Extract the [X, Y] coordinate from the center of the cell holding the provided text.  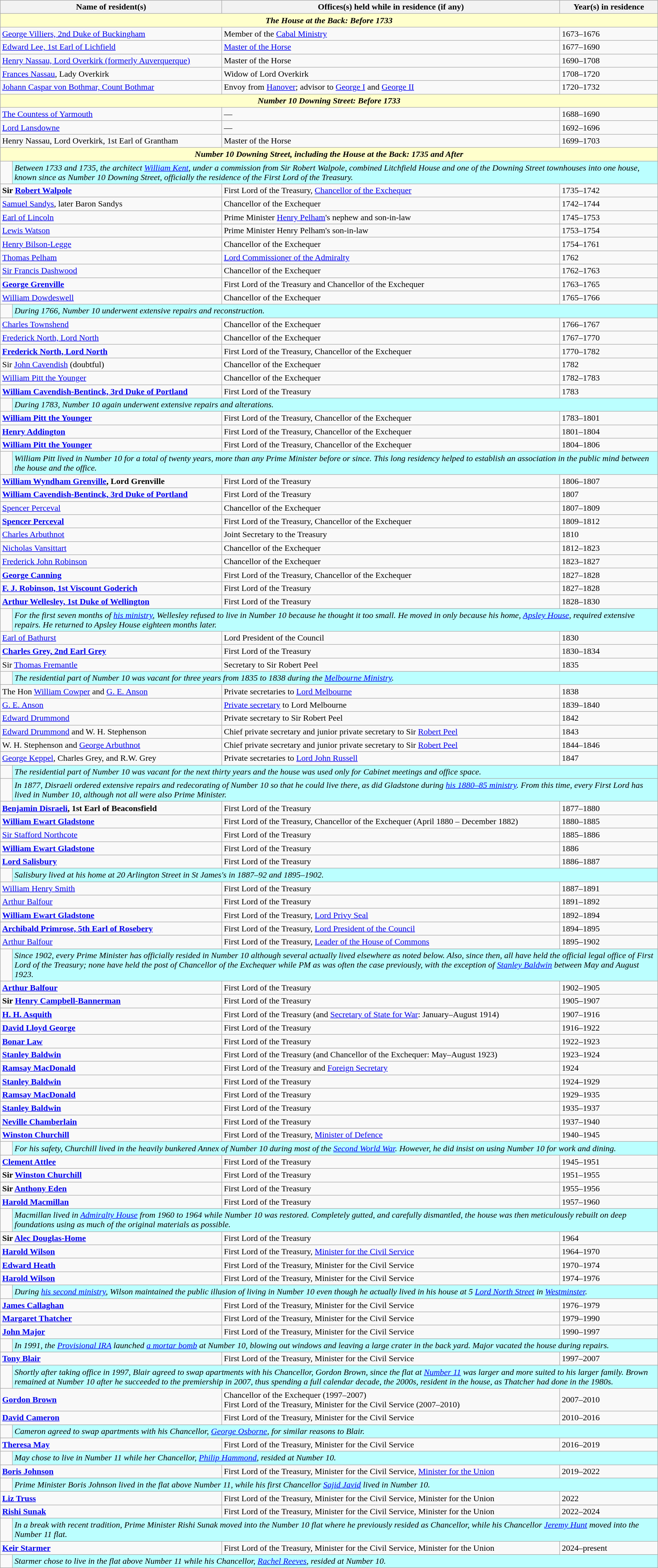
1844–1846 [609, 745]
Private secretary to Lord Melbourne [391, 705]
Neville Chamberlain [111, 1122]
1924 [609, 1068]
Offices(s) held while in residence (if any) [391, 7]
Private secretary to Sir Robert Peel [391, 718]
During 1783, Number 10 again underwent extensive repairs and alterations. [335, 405]
George Canning [111, 575]
George Villiers, 2nd Duke of Buckingham [111, 34]
Prime Minister Henry Pelham's son-in-law [391, 231]
1902–1905 [609, 988]
Lord Lansdowne [111, 127]
Secretary to Sir Robert Peel [391, 665]
W. H. Stephenson and George Arbuthnot [111, 745]
Lewis Watson [111, 231]
Private secretaries to Lord John Russell [391, 758]
First Lord of the Treasury, Minister of Defence [391, 1135]
1810 [609, 535]
James Callaghan [111, 1305]
1895–1902 [609, 942]
1828–1830 [609, 601]
Lord President of the Council [391, 638]
1905–1907 [609, 1001]
1677–1690 [609, 47]
Henry Addington [111, 432]
First Lord of the Treasury, Lord President of the Council [391, 929]
Thomas Pelham [111, 257]
First Lord of the Treasury, Chancellor of the Exchequer (April 1880 – December 1882) [391, 821]
During 1766, Number 10 underwent extensive repairs and reconstruction. [335, 311]
2019–2022 [609, 1471]
Margaret Thatcher [111, 1319]
William Wyndham Grenville, Lord Grenville [111, 481]
1812–1823 [609, 548]
Sir John Cavendish (doubtful) [111, 364]
2007–2010 [609, 1400]
1766–1767 [609, 324]
Keir Starmer [111, 1548]
Arthur Wellesley, 1st Duke of Wellington [111, 601]
Sir Thomas Fremantle [111, 665]
Charles Grey, 2nd Earl Grey [111, 651]
1970–1974 [609, 1265]
G. E. Anson [111, 705]
1699–1703 [609, 141]
Frederick John Robinson [111, 561]
1763–1765 [609, 284]
1877–1880 [609, 808]
Henry Nassau, Lord Overkirk (formerly Auverquerque) [111, 60]
1754–1761 [609, 244]
Prime Minister Henry Pelham's nephew and son-in-law [391, 217]
Frances Nassau, Lady Overkirk [111, 74]
Sir Stafford Northcote [111, 835]
Sir Winston Churchill [111, 1175]
Bonar Law [111, 1041]
1807 [609, 495]
1745–1753 [609, 217]
1990–1997 [609, 1332]
2016–2019 [609, 1445]
1807–1809 [609, 508]
Henry Nassau, Lord Overkirk, 1st Earl of Grantham [111, 141]
1945–1951 [609, 1162]
1753–1754 [609, 231]
Number 10 Downing Street: Before 1733 [329, 101]
Sir Alec Douglas-Home [111, 1238]
1923–1924 [609, 1054]
1835 [609, 665]
1838 [609, 691]
2022 [609, 1498]
Charles Arbuthnot [111, 535]
1997–2007 [609, 1359]
Joint Secretary to the Treasury [391, 535]
1830–1834 [609, 651]
Envoy from Hanover; advisor to George I and George II [391, 87]
First Lord of the Treasury, Leader of the House of Commons [391, 942]
Samuel Sandys, later Baron Sandys [111, 204]
Sir Robert Walpole [111, 191]
May chose to live in Number 11 while her Chancellor, Philip Hammond, resided at Number 10. [335, 1458]
1783 [609, 391]
Tony Blair [111, 1359]
1974–1976 [609, 1278]
1887–1891 [609, 888]
1880–1885 [609, 821]
Edward Lee, 1st Earl of Lichfield [111, 47]
1804–1806 [609, 445]
2024–present [609, 1548]
Charles Townshend [111, 324]
1762–1763 [609, 271]
1929–1935 [609, 1095]
1806–1807 [609, 481]
1957–1960 [609, 1202]
Cameron agreed to swap apartments with his Chancellor, George Osborne, for similar reasons to Blair. [335, 1431]
1916–1922 [609, 1028]
William Dowdeswell [111, 298]
Clement Attlee [111, 1162]
Sir Francis Dashwood [111, 271]
Henry Bilson-Legge [111, 244]
1767–1770 [609, 338]
1979–1990 [609, 1319]
Edward Heath [111, 1265]
Year(s) in residence [609, 7]
First Lord of the Treasury and Chancellor of the Exchequer [391, 284]
1976–1979 [609, 1305]
First Lord of the Treasury, Lord Privy Seal [391, 915]
1762 [609, 257]
Liz Truss [111, 1498]
Salisbury lived at his home at 20 Arlington Street in St James's in 1887–92 and 1895–1902. [335, 875]
Earl of Lincoln [111, 217]
Gordon Brown [111, 1400]
Archibald Primrose, 5th Earl of Rosebery [111, 929]
Edward Drummond and W. H. Stephenson [111, 732]
1964–1970 [609, 1251]
1690–1708 [609, 60]
1891–1892 [609, 902]
1688–1690 [609, 114]
First Lord of the Treasury (and Secretary of State for War: January–August 1914) [391, 1014]
1809–1812 [609, 521]
1765–1766 [609, 298]
1847 [609, 758]
Theresa May [111, 1445]
1692–1696 [609, 127]
Sir Anthony Eden [111, 1188]
Widow of Lord Overkirk [391, 74]
2022–2024 [609, 1511]
The residential part of Number 10 was vacant for three years from 1835 to 1838 during the Melbourne Ministry. [335, 678]
1894–1895 [609, 929]
1839–1840 [609, 705]
1886–1887 [609, 862]
1937–1940 [609, 1122]
David Cameron [111, 1418]
F. J. Robinson, 1st Viscount Goderich [111, 588]
1885–1886 [609, 835]
1720–1732 [609, 87]
Chancellor of the Exchequer (1997–2007)First Lord of the Treasury, Minister for the Civil Service (2007–2010) [391, 1400]
1708–1720 [609, 74]
Prime Minister Boris Johnson lived in the flat above Number 11, while his first Chancellor Sajid Javid lived in Number 10. [335, 1485]
Harold Macmillan [111, 1202]
The Countess of Yarmouth [111, 114]
William Henry Smith [111, 888]
H. H. Asquith [111, 1014]
Johann Caspar von Bothmar, Count Bothmar [111, 87]
George Grenville [111, 284]
1955–1956 [609, 1188]
1843 [609, 732]
Starmer chose to live in the flat above Number 11 while his Chancellor, Rachel Reeves, resided at Number 10. [335, 1561]
Lord Commissioner of the Admiralty [391, 257]
1783–1801 [609, 418]
David Lloyd George [111, 1028]
1742–1744 [609, 204]
1951–1955 [609, 1175]
Earl of Bathurst [111, 638]
Member of the Cabal Ministry [391, 34]
Lord Salisbury [111, 862]
Name of resident(s) [111, 7]
1922–1923 [609, 1041]
1782 [609, 364]
George Keppel, Charles Grey, and R.W. Grey [111, 758]
1735–1742 [609, 191]
1935–1937 [609, 1108]
2010–2016 [609, 1418]
Sir Henry Campbell-Bannerman [111, 1001]
Private secretaries to Lord Melbourne [391, 691]
1886 [609, 848]
1964 [609, 1238]
1823–1827 [609, 561]
1940–1945 [609, 1135]
The House at the Back: Before 1733 [329, 20]
1907–1916 [609, 1014]
1770–1782 [609, 351]
Nicholas Vansittart [111, 548]
First Lord of the Treasury (and Chancellor of the Exchequer: May–August 1923) [391, 1054]
The residential part of Number 10 was vacant for the next thirty years and the house was used only for Cabinet meetings and office space. [335, 772]
1892–1894 [609, 915]
1673–1676 [609, 34]
Number 10 Downing Street, including the House at the Back: 1735 and After [329, 154]
Rishi Sunak [111, 1511]
1924–1929 [609, 1082]
First Lord of the Treasury and Foreign Secretary [391, 1068]
1842 [609, 718]
John Major [111, 1332]
Benjamin Disraeli, 1st Earl of Beaconsfield [111, 808]
Winston Churchill [111, 1135]
1782–1783 [609, 378]
1830 [609, 638]
The Hon William Cowper and G. E. Anson [111, 691]
Boris Johnson [111, 1471]
1801–1804 [609, 432]
Edward Drummond [111, 718]
